From the cell containing the given text, extract its center point as (X, Y) coordinate. 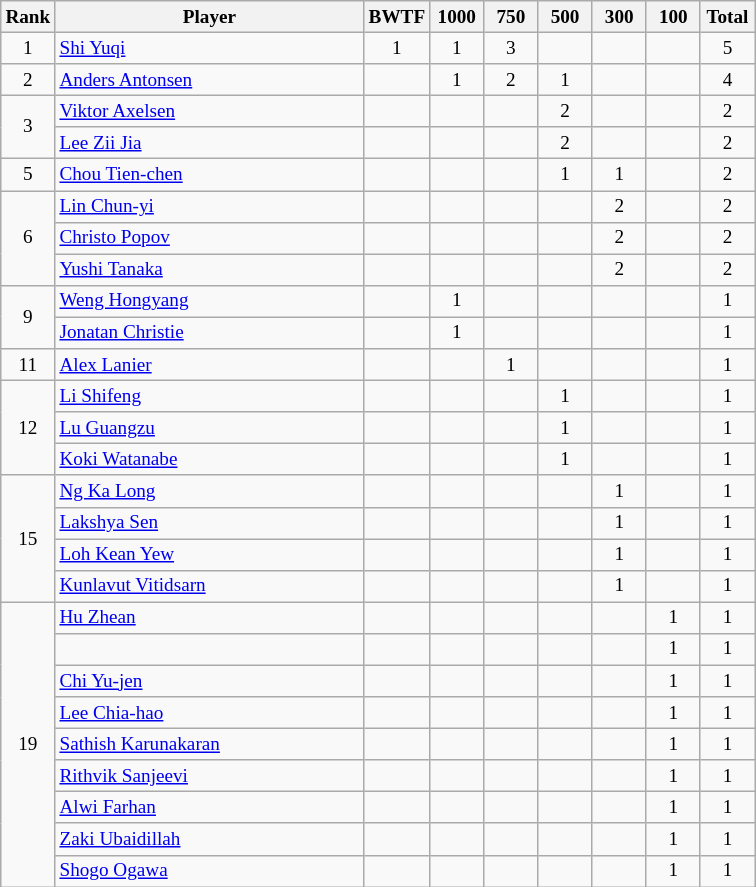
300 (619, 17)
Lee Zii Jia (210, 143)
Zaki Ubaidillah (210, 839)
Shi Yuqi (210, 48)
Sathish Karunakaran (210, 744)
Yushi Tanaka (210, 270)
Viktor Axelsen (210, 111)
19 (28, 744)
Chi Yu-jen (210, 681)
Weng Hongyang (210, 301)
Alex Lanier (210, 365)
Rithvik Sanjeevi (210, 776)
Lu Guangzu (210, 428)
Loh Kean Yew (210, 554)
Chou Tien-chen (210, 175)
Ng Ka Long (210, 491)
750 (511, 17)
6 (28, 238)
15 (28, 538)
Koki Watanabe (210, 460)
11 (28, 365)
Lakshya Sen (210, 523)
Rank (28, 17)
4 (727, 80)
Alwi Farhan (210, 808)
12 (28, 428)
1000 (457, 17)
9 (28, 316)
Kunlavut Vitidsarn (210, 586)
Jonatan Christie (210, 333)
BWTF (397, 17)
Hu Zhean (210, 618)
500 (565, 17)
Shogo Ogawa (210, 871)
Total (727, 17)
Christo Popov (210, 238)
100 (673, 17)
Lin Chun-yi (210, 206)
Lee Chia-hao (210, 713)
Player (210, 17)
Li Shifeng (210, 396)
Anders Antonsen (210, 80)
